From the cell containing the given text, extract its center point as [X, Y] coordinate. 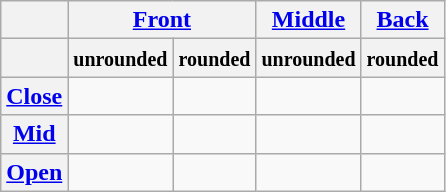
Front [162, 20]
Back [402, 20]
Close [34, 96]
Open [34, 172]
Mid [34, 134]
Middle [308, 20]
